Scan for the cell matching the given text and deliver its (X, Y) coordinate at center. 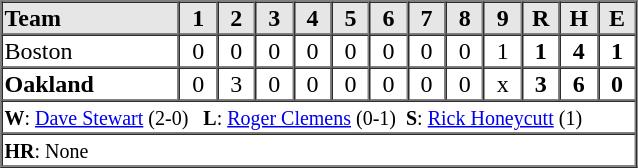
2 (236, 18)
x (503, 84)
R (541, 18)
W: Dave Stewart (2-0) L: Roger Clemens (0-1) S: Rick Honeycutt (1) (319, 116)
Team (91, 18)
7 (427, 18)
5 (350, 18)
E (617, 18)
8 (465, 18)
9 (503, 18)
Oakland (91, 84)
HR: None (319, 150)
Boston (91, 50)
H (579, 18)
